From the cell containing the given text, extract its center point as (x, y) coordinate. 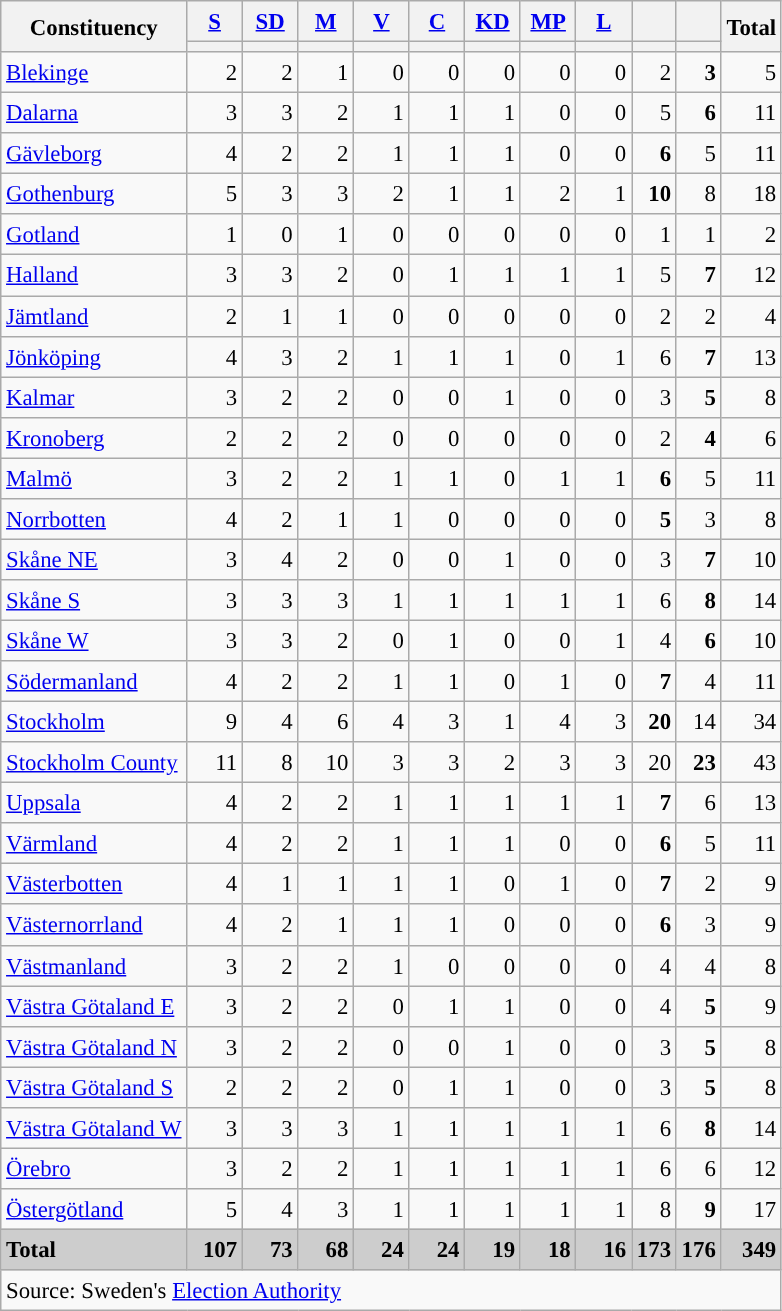
Västra Götaland E (94, 1006)
Stockholm County (94, 762)
S (215, 22)
Östergötland (94, 1210)
Source: Sweden's Election Authority (392, 1290)
Västmanland (94, 966)
43 (751, 762)
Constituency (94, 26)
C (437, 22)
Halland (94, 276)
M (326, 22)
19 (493, 1250)
Uppsala (94, 804)
23 (698, 762)
V (382, 22)
Västerbotten (94, 884)
Västernorrland (94, 926)
73 (270, 1250)
Gotland (94, 234)
176 (698, 1250)
68 (326, 1250)
17 (751, 1210)
MP (548, 22)
Västra Götaland S (94, 1088)
Kronoberg (94, 438)
Dalarna (94, 114)
Malmö (94, 478)
Kalmar (94, 398)
173 (654, 1250)
Stockholm (94, 722)
SD (270, 22)
Södermanland (94, 682)
Skåne W (94, 640)
Norrbotten (94, 520)
107 (215, 1250)
Västra Götaland N (94, 1046)
Gävleborg (94, 154)
Skåne NE (94, 560)
Skåne S (94, 600)
Jönköping (94, 356)
Jämtland (94, 316)
Blekinge (94, 72)
Gothenburg (94, 194)
L (604, 22)
Västra Götaland W (94, 1128)
16 (604, 1250)
34 (751, 722)
Örebro (94, 1168)
KD (493, 22)
Värmland (94, 844)
349 (751, 1250)
